Identify which cell holds the provided text, then report its [X, Y] central coordinate. 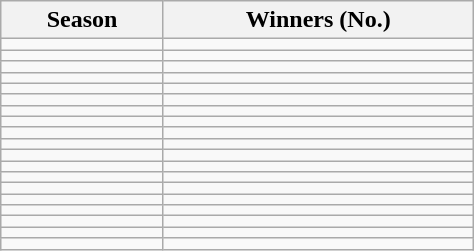
Winners (No.) [318, 20]
Season [82, 20]
